Output the (x, y) coordinate of the center of the cell containing the given text.  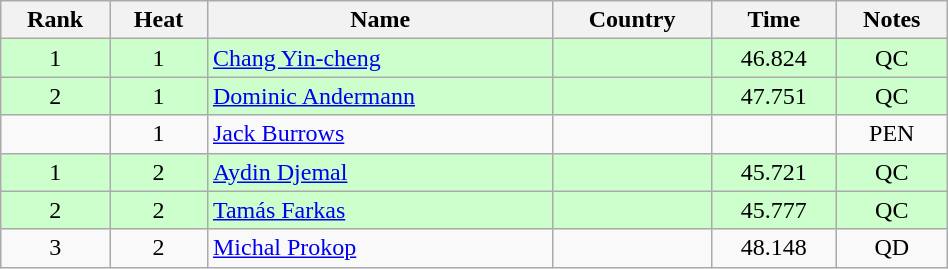
Notes (892, 20)
46.824 (774, 58)
Aydin Djemal (380, 172)
Name (380, 20)
45.777 (774, 210)
Chang Yin-cheng (380, 58)
Dominic Andermann (380, 96)
Jack Burrows (380, 134)
Heat (159, 20)
PEN (892, 134)
Rank (56, 20)
3 (56, 248)
48.148 (774, 248)
Tamás Farkas (380, 210)
45.721 (774, 172)
47.751 (774, 96)
Country (632, 20)
QD (892, 248)
Time (774, 20)
Michal Prokop (380, 248)
